Return the (X, Y) coordinate for the center point of the cell that contains the specified text.  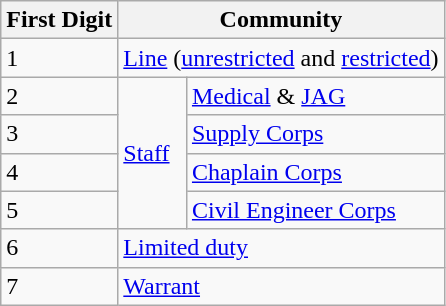
2 (60, 96)
1 (60, 58)
7 (60, 286)
Limited duty (281, 248)
5 (60, 210)
4 (60, 172)
Warrant (281, 286)
3 (60, 134)
Supply Corps (315, 134)
Staff (152, 153)
Line (unrestricted and restricted) (281, 58)
First Digit (60, 20)
Chaplain Corps (315, 172)
Medical & JAG (315, 96)
Community (281, 20)
6 (60, 248)
Civil Engineer Corps (315, 210)
